Capture the cell that displays the provided text and extract its [x, y] central coordinate. 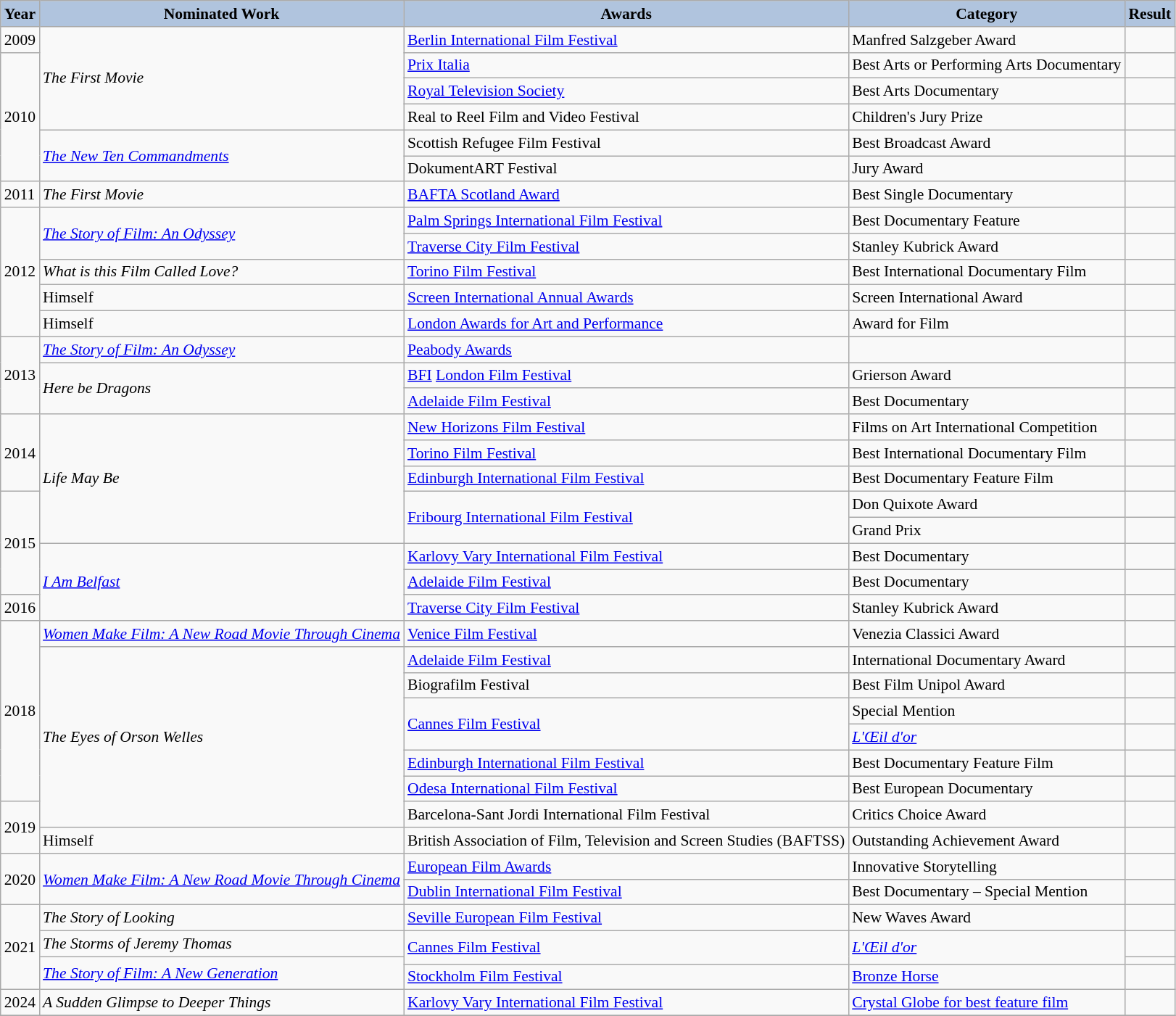
2011 [20, 195]
Stockholm Film Festival [626, 977]
Biografilm Festival [626, 685]
The Story of Looking [222, 918]
2019 [20, 828]
Real to Reel Film and Video Festival [626, 117]
BAFTA Scotland Award [626, 195]
Best Single Documentary [986, 195]
Fribourg International Film Festival [626, 518]
Award for Film [986, 324]
I Am Belfast [222, 582]
The Storms of Jeremy Thomas [222, 944]
Peabody Awards [626, 350]
Year [20, 14]
2013 [20, 376]
Category [986, 14]
Scottish Refugee Film Festival [626, 143]
Venezia Classici Award [986, 634]
London Awards for Art and Performance [626, 324]
International Documentary Award [986, 660]
Awards [626, 14]
Don Quixote Award [986, 505]
2018 [20, 711]
Films on Art International Competition [986, 427]
2014 [20, 453]
Dublin International Film Festival [626, 892]
Outstanding Achievement Award [986, 841]
New Horizons Film Festival [626, 427]
2015 [20, 543]
2021 [20, 947]
Best Arts Documentary [986, 91]
The Eyes of Orson Welles [222, 737]
Critics Choice Award [986, 815]
Barcelona-Sant Jordi International Film Festival [626, 815]
A Sudden Glimpse to Deeper Things [222, 1003]
The New Ten Commandments [222, 155]
Prix Italia [626, 65]
British Association of Film, Television and Screen Studies (BAFTSS) [626, 841]
2024 [20, 1003]
2012 [20, 272]
Grierson Award [986, 376]
Life May Be [222, 479]
Berlin International Film Festival [626, 40]
Best European Documentary [986, 789]
Nominated Work [222, 14]
Jury Award [986, 169]
Best Arts or Performing Arts Documentary [986, 65]
Special Mention [986, 711]
Bronze Horse [986, 977]
Here be Dragons [222, 389]
Venice Film Festival [626, 634]
2016 [20, 608]
European Film Awards [626, 867]
Crystal Globe for best feature film [986, 1003]
Odesa International Film Festival [626, 789]
Seville European Film Festival [626, 918]
Screen International Award [986, 298]
Royal Television Society [626, 91]
Result [1150, 14]
Best Documentary – Special Mention [986, 892]
Innovative Storytelling [986, 867]
2010 [20, 117]
Grand Prix [986, 531]
Palm Springs International Film Festival [626, 220]
The Story of Film: A New Generation [222, 973]
Best Documentary Feature [986, 220]
DokumentART Festival [626, 169]
2009 [20, 40]
Manfred Salzgeber Award [986, 40]
Children's Jury Prize [986, 117]
Best Broadcast Award [986, 143]
New Waves Award [986, 918]
Best Film Unipol Award [986, 685]
What is this Film Called Love? [222, 272]
Screen International Annual Awards [626, 298]
2020 [20, 879]
BFI London Film Festival [626, 376]
